For the text-containing cell, return its midpoint in [x, y] coordinate format. 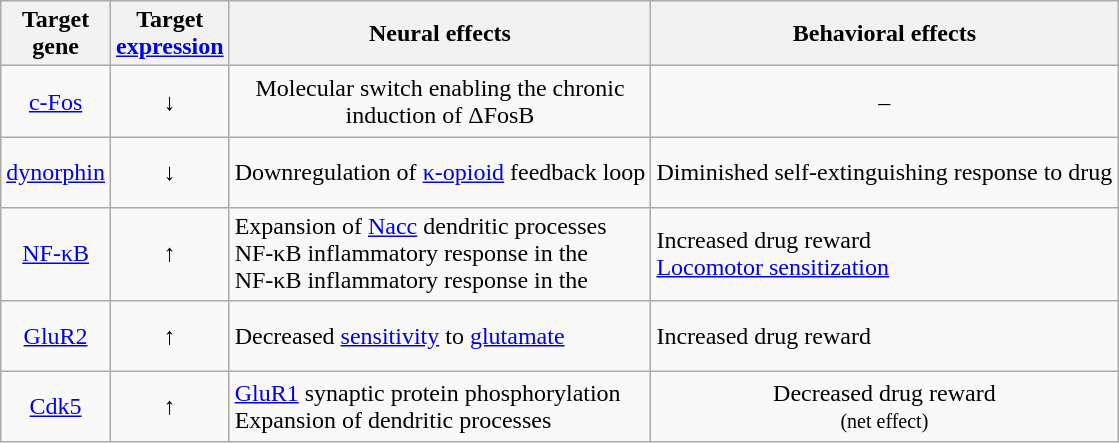
Neural effects [440, 34]
Molecular switch enabling the chronic induction of ΔFosB [440, 102]
Behavioral effects [884, 34]
Increased drug rewardLocomotor sensitization [884, 254]
GluR1 synaptic protein phosphorylation Expansion of dendritic processes [440, 406]
NF-κB [56, 254]
c-Fos [56, 102]
Diminished self-extinguishing response to drug [884, 172]
Decreased sensitivity to glutamate [440, 336]
Expansion of Nacc dendritic processesNF-κB inflammatory response in the NF-κB inflammatory response in the [440, 254]
GluR2 [56, 336]
Cdk5 [56, 406]
dynorphin [56, 172]
Decreased drug reward(net effect) [884, 406]
Targetexpression [170, 34]
– [884, 102]
Downregulation of κ-opioid feedback loop [440, 172]
Targetgene [56, 34]
Increased drug reward [884, 336]
